Output the [X, Y] coordinate of the center of the cell containing the given text.  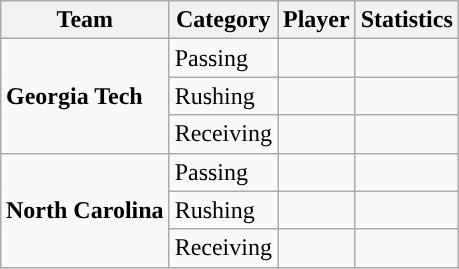
Player [317, 20]
Team [84, 20]
North Carolina [84, 210]
Georgia Tech [84, 96]
Category [223, 20]
Statistics [406, 20]
